Extract the [X, Y] coordinate from the center of the cell holding the provided text.  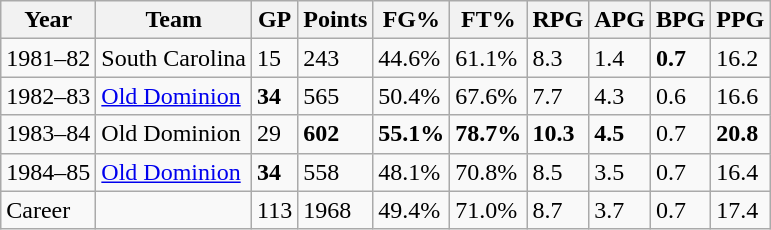
61.1% [488, 58]
PPG [740, 20]
GP [275, 20]
558 [336, 172]
7.7 [558, 96]
South Carolina [174, 58]
16.6 [740, 96]
0.6 [680, 96]
243 [336, 58]
55.1% [412, 134]
17.4 [740, 210]
3.7 [620, 210]
16.4 [740, 172]
20.8 [740, 134]
48.1% [412, 172]
15 [275, 58]
50.4% [412, 96]
8.7 [558, 210]
70.8% [488, 172]
67.6% [488, 96]
3.5 [620, 172]
113 [275, 210]
49.4% [412, 210]
16.2 [740, 58]
Career [48, 210]
44.6% [412, 58]
FG% [412, 20]
8.5 [558, 172]
APG [620, 20]
78.7% [488, 134]
1982–83 [48, 96]
FT% [488, 20]
1983–84 [48, 134]
1968 [336, 210]
BPG [680, 20]
29 [275, 134]
10.3 [558, 134]
8.3 [558, 58]
1.4 [620, 58]
71.0% [488, 210]
1984–85 [48, 172]
RPG [558, 20]
565 [336, 96]
Year [48, 20]
602 [336, 134]
4.3 [620, 96]
4.5 [620, 134]
Team [174, 20]
1981–82 [48, 58]
Points [336, 20]
